Detect which cell encompasses the target text, then output its [x, y] center coordinate. 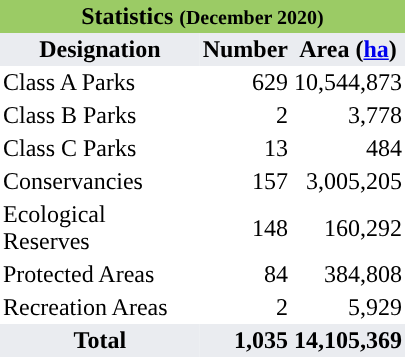
Ecological Reserves [100, 228]
Recreation Areas [100, 308]
84 [246, 274]
3,778 [348, 116]
160,292 [348, 228]
Total [100, 340]
Statistics (December 2020) [202, 16]
484 [348, 148]
5,929 [348, 308]
384,808 [348, 274]
Protected Areas [100, 274]
Conservancies [100, 182]
Number [246, 50]
Class C Parks [100, 148]
629 [246, 82]
14,105,369 [348, 340]
148 [246, 228]
Class A Parks [100, 82]
3,005,205 [348, 182]
1,035 [246, 340]
10,544,873 [348, 82]
157 [246, 182]
13 [246, 148]
Area (ha) [348, 50]
Class B Parks [100, 116]
Designation [100, 50]
